Provide the [x, y] coordinate of the cell's center where the given text is located.  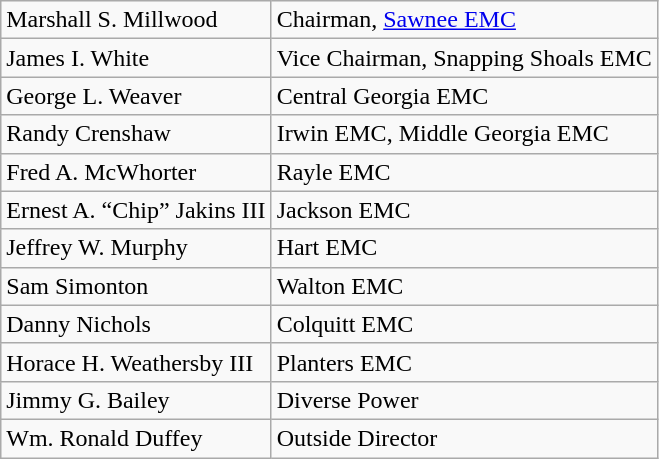
Randy Crenshaw [136, 134]
Horace H. Weathersby III [136, 362]
Walton EMC [464, 286]
Marshall S. Millwood [136, 20]
Sam Simonton [136, 286]
Rayle EMC [464, 172]
Jackson EMC [464, 210]
Irwin EMC, Middle Georgia EMC [464, 134]
Wm. Ronald Duffey [136, 438]
Danny Nichols [136, 324]
Hart EMC [464, 248]
Colquitt EMC [464, 324]
Fred A. McWhorter [136, 172]
Jimmy G. Bailey [136, 400]
Chairman, Sawnee EMC [464, 20]
James I. White [136, 58]
Planters EMC [464, 362]
Central Georgia EMC [464, 96]
Ernest A. “Chip” Jakins III [136, 210]
Vice Chairman, Snapping Shoals EMC [464, 58]
Diverse Power [464, 400]
Outside Director [464, 438]
George L. Weaver [136, 96]
Jeffrey W. Murphy [136, 248]
